Determine the (x, y) coordinate at the center of the cell enclosing the given text.  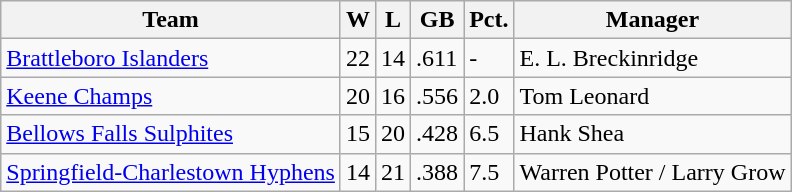
Springfield-Charlestown Hyphens (171, 172)
Team (171, 20)
.428 (438, 134)
GB (438, 20)
.388 (438, 172)
2.0 (489, 96)
L (392, 20)
.556 (438, 96)
21 (392, 172)
.611 (438, 58)
Manager (652, 20)
7.5 (489, 172)
E. L. Breckinridge (652, 58)
16 (392, 96)
Warren Potter / Larry Grow (652, 172)
- (489, 58)
Brattleboro Islanders (171, 58)
15 (358, 134)
Pct. (489, 20)
6.5 (489, 134)
Tom Leonard (652, 96)
W (358, 20)
Bellows Falls Sulphites (171, 134)
Hank Shea (652, 134)
Keene Champs (171, 96)
22 (358, 58)
